Extract the [X, Y] coordinate from the center of the cell holding the provided text.  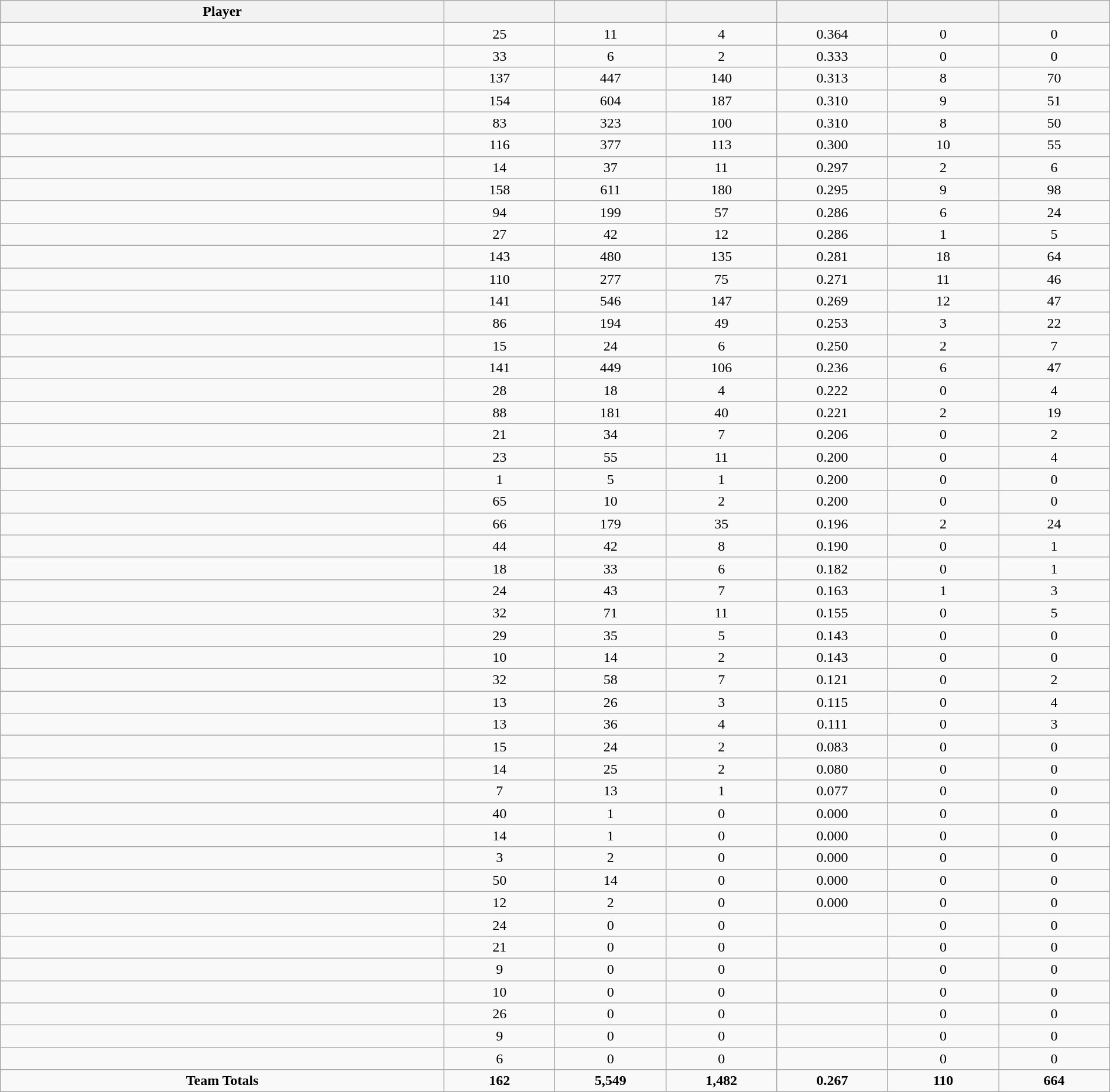
179 [610, 524]
98 [1054, 190]
154 [500, 101]
0.267 [832, 1081]
604 [610, 101]
75 [721, 279]
611 [610, 190]
0.297 [832, 167]
116 [500, 145]
65 [500, 502]
147 [721, 301]
43 [610, 590]
0.222 [832, 390]
0.236 [832, 368]
0.313 [832, 78]
449 [610, 368]
57 [721, 212]
546 [610, 301]
94 [500, 212]
0.111 [832, 724]
44 [500, 546]
0.182 [832, 568]
100 [721, 123]
71 [610, 613]
664 [1054, 1081]
0.281 [832, 256]
140 [721, 78]
27 [500, 234]
0.221 [832, 413]
66 [500, 524]
0.083 [832, 747]
22 [1054, 324]
137 [500, 78]
0.364 [832, 34]
29 [500, 635]
158 [500, 190]
0.300 [832, 145]
0.190 [832, 546]
162 [500, 1081]
277 [610, 279]
37 [610, 167]
143 [500, 256]
0.121 [832, 680]
0.155 [832, 613]
0.115 [832, 702]
86 [500, 324]
323 [610, 123]
23 [500, 457]
377 [610, 145]
187 [721, 101]
135 [721, 256]
0.333 [832, 56]
34 [610, 435]
70 [1054, 78]
0.271 [832, 279]
113 [721, 145]
46 [1054, 279]
447 [610, 78]
58 [610, 680]
0.077 [832, 791]
180 [721, 190]
0.196 [832, 524]
Player [222, 12]
51 [1054, 101]
194 [610, 324]
199 [610, 212]
88 [500, 413]
0.080 [832, 769]
106 [721, 368]
0.253 [832, 324]
5,549 [610, 1081]
36 [610, 724]
49 [721, 324]
83 [500, 123]
Team Totals [222, 1081]
181 [610, 413]
0.206 [832, 435]
480 [610, 256]
0.163 [832, 590]
28 [500, 390]
0.250 [832, 346]
0.295 [832, 190]
64 [1054, 256]
19 [1054, 413]
0.269 [832, 301]
1,482 [721, 1081]
